Detect which cell encompasses the target text, then output its [x, y] center coordinate. 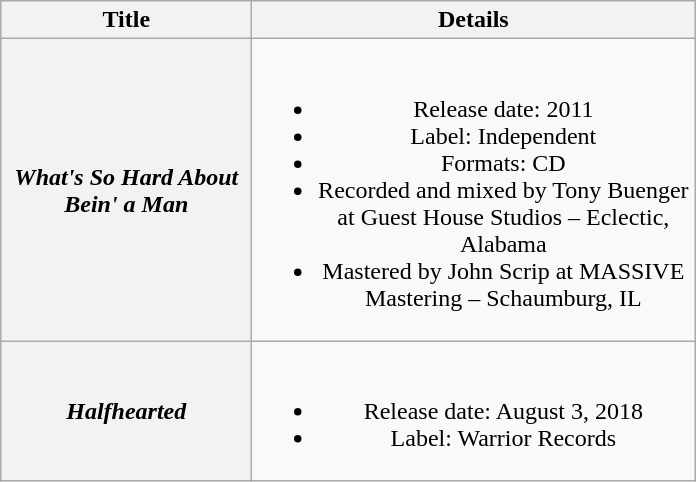
What's So Hard About Bein' a Man [126, 190]
Title [126, 20]
Halfhearted [126, 411]
Release date: August 3, 2018Label: Warrior Records [474, 411]
Details [474, 20]
